Capture the cell that displays the provided text and extract its [X, Y] central coordinate. 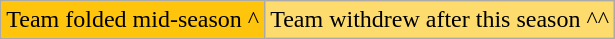
Team withdrew after this season ^^ [440, 20]
Team folded mid-season ^ [133, 20]
